Detect which cell encompasses the target text, then output its (x, y) center coordinate. 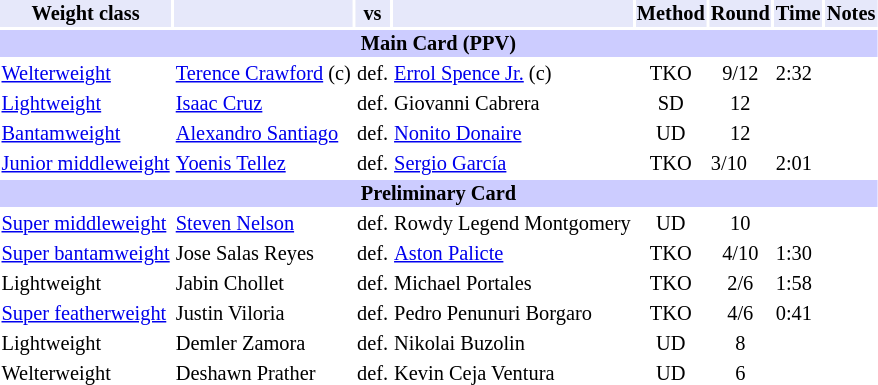
Yoenis Tellez (263, 164)
Giovanni Cabrera (513, 104)
Aston Palicte (513, 254)
Terence Crawford (c) (263, 74)
Super bantamweight (86, 254)
4/10 (740, 254)
2:01 (798, 164)
Demler Zamora (263, 344)
0:41 (798, 314)
2/6 (740, 284)
Super middleweight (86, 224)
Junior middleweight (86, 164)
2:32 (798, 74)
Rowdy Legend Montgomery (513, 224)
vs (372, 14)
1:58 (798, 284)
Notes (851, 14)
Welterweight (86, 74)
Steven Nelson (263, 224)
3/10 (740, 164)
Weight class (86, 14)
Round (740, 14)
Preliminary Card (438, 194)
Pedro Penunuri Borgaro (513, 314)
Bantamweight (86, 134)
Jabin Chollet (263, 284)
Michael Portales (513, 284)
10 (740, 224)
SD (670, 104)
Method (670, 14)
9/12 (740, 74)
Time (798, 14)
Nikolai Buzolin (513, 344)
1:30 (798, 254)
Isaac Cruz (263, 104)
Errol Spence Jr. (c) (513, 74)
Alexandro Santiago (263, 134)
Sergio García (513, 164)
Main Card (PPV) (438, 44)
4/6 (740, 314)
Super featherweight (86, 314)
Nonito Donaire (513, 134)
Jose Salas Reyes (263, 254)
Justin Viloria (263, 314)
8 (740, 344)
